Pinpoint the cell where the given text exists, returning its [X, Y] midpoint coordinate. 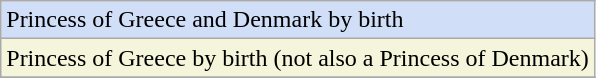
Princess of Greece by birth (not also a Princess of Denmark) [298, 58]
Princess of Greece and Denmark by birth [298, 20]
